Pinpoint the cell where the given text exists, returning its [x, y] midpoint coordinate. 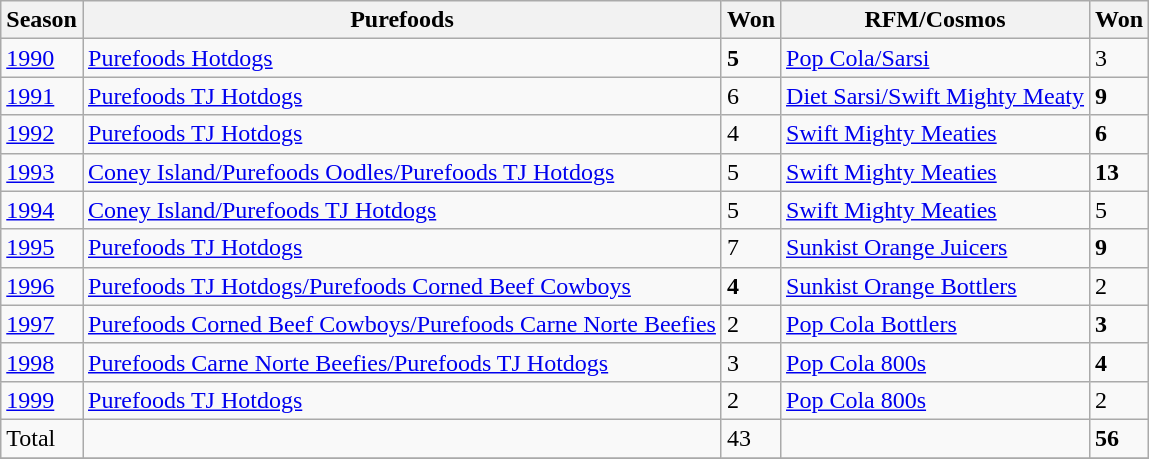
Diet Sarsi/Swift Mighty Meaty [936, 96]
1991 [42, 96]
Purefoods Hotdogs [402, 58]
1992 [42, 134]
Pop Cola/Sarsi [936, 58]
56 [1120, 438]
Season [42, 20]
Pop Cola Bottlers [936, 324]
Sunkist Orange Bottlers [936, 286]
1990 [42, 58]
1996 [42, 286]
Purefoods Carne Norte Beefies/Purefoods TJ Hotdogs [402, 362]
13 [1120, 172]
43 [750, 438]
1999 [42, 400]
Sunkist Orange Juicers [936, 248]
1994 [42, 210]
Purefoods TJ Hotdogs/Purefoods Corned Beef Cowboys [402, 286]
1995 [42, 248]
1998 [42, 362]
1993 [42, 172]
Coney Island/Purefoods Oodles/Purefoods TJ Hotdogs [402, 172]
Purefoods [402, 20]
RFM/Cosmos [936, 20]
Purefoods Corned Beef Cowboys/Purefoods Carne Norte Beefies [402, 324]
Total [42, 438]
Coney Island/Purefoods TJ Hotdogs [402, 210]
7 [750, 248]
1997 [42, 324]
